Return the [x, y] coordinate for the center point of the cell that contains the specified text.  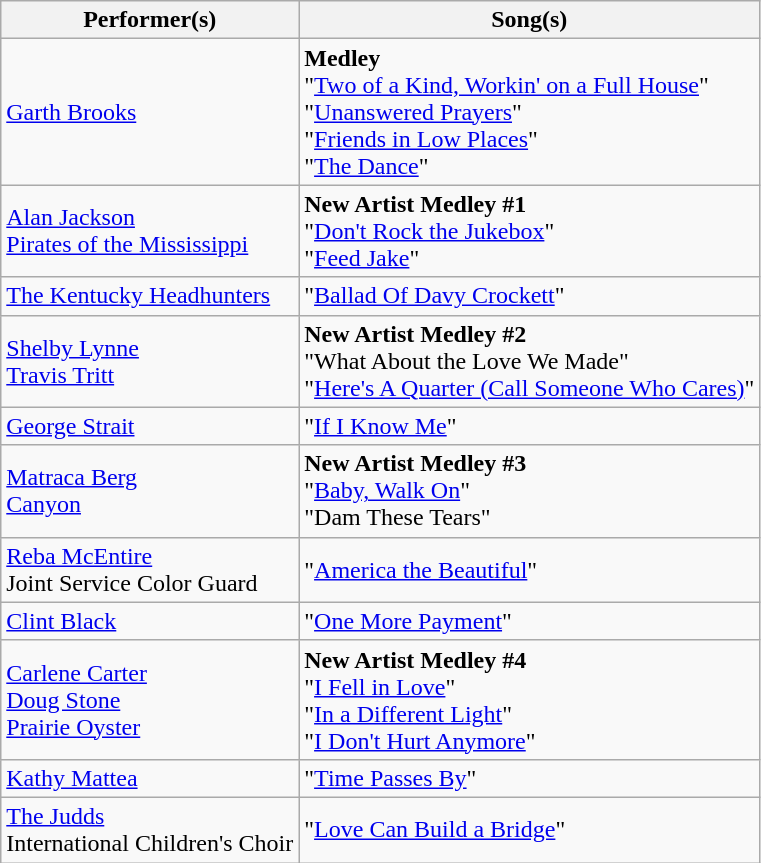
"Time Passes By" [530, 778]
Reba McEntireJoint Service Color Guard [150, 570]
New Artist Medley #4"I Fell in Love""In a Different Light""I Don't Hurt Anymore" [530, 700]
The JuddsInternational Children's Choir [150, 830]
"One More Payment" [530, 621]
"Love Can Build a Bridge" [530, 830]
Medley"Two of a Kind, Workin' on a Full House""Unanswered Prayers""Friends in Low Places""The Dance" [530, 112]
The Kentucky Headhunters [150, 296]
Matraca BergCanyon [150, 491]
Kathy Mattea [150, 778]
Song(s) [530, 20]
"Ballad Of Davy Crockett" [530, 296]
New Artist Medley #1"Don't Rock the Jukebox""Feed Jake" [530, 231]
Performer(s) [150, 20]
George Strait [150, 426]
"America the Beautiful" [530, 570]
Garth Brooks [150, 112]
Alan JacksonPirates of the Mississippi [150, 231]
New Artist Medley #2"What About the Love We Made""Here's A Quarter (Call Someone Who Cares)" [530, 361]
Carlene CarterDoug StonePrairie Oyster [150, 700]
"If I Know Me" [530, 426]
Clint Black [150, 621]
New Artist Medley #3"Baby, Walk On""Dam These Tears" [530, 491]
Shelby LynneTravis Tritt [150, 361]
